From the cell containing the given text, extract its center point as [x, y] coordinate. 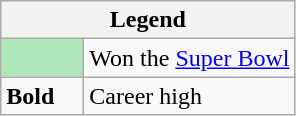
Won the Super Bowl [190, 58]
Legend [148, 20]
Bold [42, 96]
Career high [190, 96]
